Determine the (X, Y) coordinate at the center of the cell enclosing the given text.  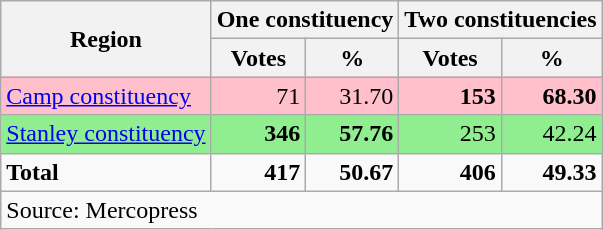
31.70 (352, 96)
71 (258, 96)
50.67 (352, 172)
Stanley constituency (106, 134)
Region (106, 39)
49.33 (552, 172)
253 (450, 134)
Two constituencies (500, 20)
153 (450, 96)
406 (450, 172)
Total (106, 172)
Camp constituency (106, 96)
68.30 (552, 96)
Source: Mercopress (302, 210)
One constituency (305, 20)
57.76 (352, 134)
346 (258, 134)
42.24 (552, 134)
417 (258, 172)
